Extract the [X, Y] coordinate from the center of the cell holding the provided text.  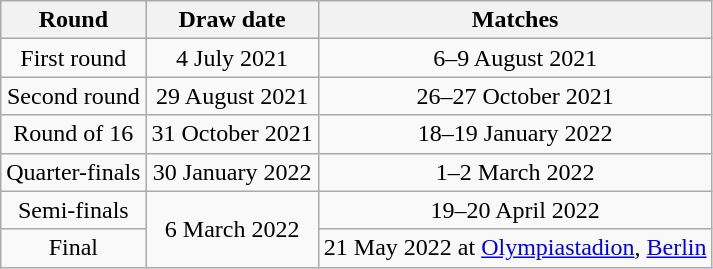
31 October 2021 [232, 134]
21 May 2022 at Olympiastadion, Berlin [515, 248]
Draw date [232, 20]
29 August 2021 [232, 96]
Final [74, 248]
Second round [74, 96]
Quarter-finals [74, 172]
Round of 16 [74, 134]
6 March 2022 [232, 229]
Round [74, 20]
26–27 October 2021 [515, 96]
Semi-finals [74, 210]
Matches [515, 20]
First round [74, 58]
6–9 August 2021 [515, 58]
18–19 January 2022 [515, 134]
1–2 March 2022 [515, 172]
19–20 April 2022 [515, 210]
4 July 2021 [232, 58]
30 January 2022 [232, 172]
